Search for the cell housing the specified text and yield its (x, y) center coordinate. 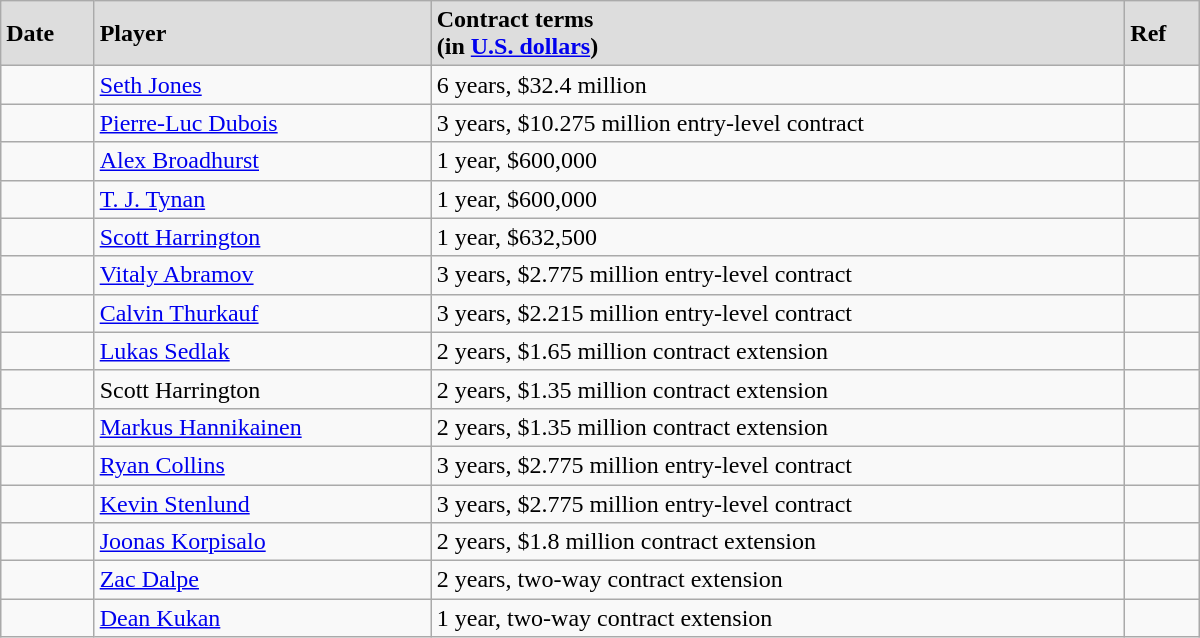
Dean Kukan (262, 618)
6 years, $32.4 million (778, 85)
1 year, two-way contract extension (778, 618)
Player (262, 34)
Markus Hannikainen (262, 427)
T. J. Tynan (262, 199)
Contract terms(in U.S. dollars) (778, 34)
2 years, two-way contract extension (778, 580)
Kevin Stenlund (262, 503)
3 years, $10.275 million entry-level contract (778, 123)
Vitaly Abramov (262, 275)
2 years, $1.8 million contract extension (778, 542)
Seth Jones (262, 85)
Ryan Collins (262, 465)
Date (48, 34)
Calvin Thurkauf (262, 313)
Joonas Korpisalo (262, 542)
3 years, $2.215 million entry-level contract (778, 313)
Zac Dalpe (262, 580)
1 year, $632,500 (778, 237)
Alex Broadhurst (262, 161)
Lukas Sedlak (262, 351)
Ref (1162, 34)
Pierre-Luc Dubois (262, 123)
2 years, $1.65 million contract extension (778, 351)
